Scan for the cell matching the given text and deliver its [x, y] coordinate at center. 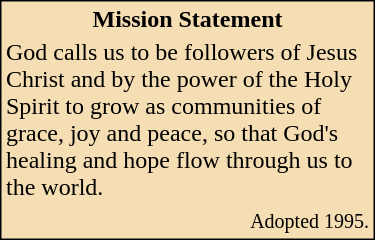
Mission Statement [187, 19]
Adopted 1995. [187, 221]
